Return (x, y) of the center of cell containing provided text 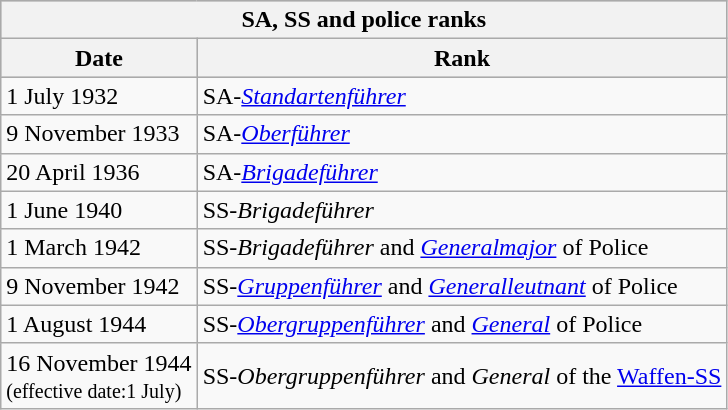
9 November 1942 (99, 286)
SA-Standartenführer (462, 96)
SS-Brigadeführer and Generalmajor of Police (462, 248)
SA, SS and police ranks (364, 20)
1 August 1944 (99, 324)
SS-Brigadeführer (462, 210)
1 June 1940 (99, 210)
SA-Oberführer (462, 134)
1 March 1942 (99, 248)
Rank (462, 58)
SS-Gruppenführer and Generalleutnant of Police (462, 286)
SS-Obergruppenführer and General of Police (462, 324)
SS-Obergruppenführer and General of the Waffen-SS (462, 376)
16 November 1944(effective date:1 July) (99, 376)
SA-Brigadeführer (462, 172)
20 April 1936 (99, 172)
Date (99, 58)
1 July 1932 (99, 96)
9 November 1933 (99, 134)
